For the text-containing cell, return its midpoint in (X, Y) coordinate format. 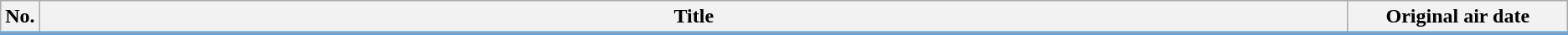
Original air date (1457, 17)
Title (694, 17)
No. (20, 17)
